Pinpoint the cell where the given text exists, returning its (X, Y) midpoint coordinate. 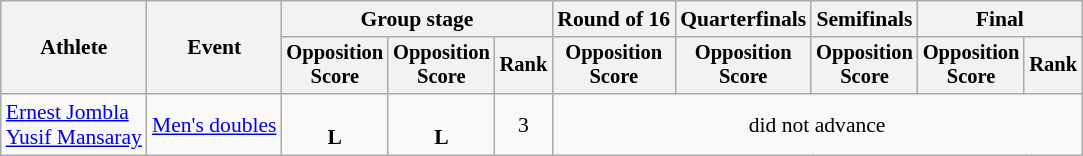
Quarterfinals (743, 19)
did not advance (817, 124)
Men's doubles (214, 124)
Event (214, 48)
Semifinals (864, 19)
Group stage (418, 19)
Ernest JomblaYusif Mansaray (74, 124)
3 (524, 124)
Athlete (74, 48)
Round of 16 (614, 19)
Final (1000, 19)
